Search for the cell housing the specified text and yield its (X, Y) center coordinate. 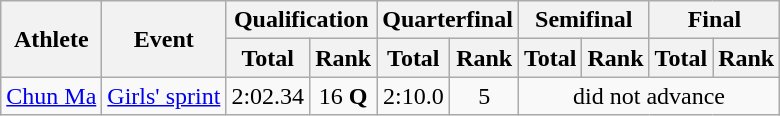
Final (714, 20)
Girls' sprint (164, 96)
Semifinal (584, 20)
did not advance (648, 96)
16 Q (344, 96)
Chun Ma (52, 96)
Qualification (302, 20)
Quarterfinal (448, 20)
2:02.34 (268, 96)
2:10.0 (414, 96)
5 (484, 96)
Athlete (52, 39)
Event (164, 39)
